Output the [X, Y] coordinate of the center of the cell containing the given text.  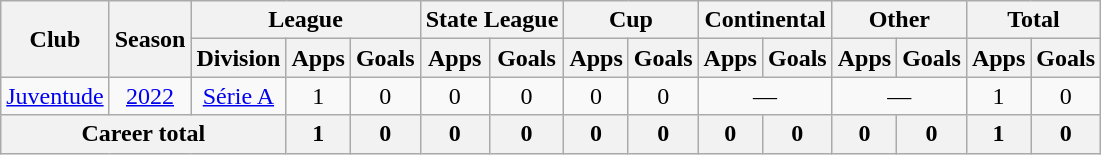
2022 [150, 96]
Club [55, 39]
League [306, 20]
Total [1033, 20]
Career total [144, 134]
Cup [631, 20]
Juventude [55, 96]
Continental [765, 20]
Season [150, 39]
Division [238, 58]
Série A [238, 96]
State League [492, 20]
Other [899, 20]
